Pinpoint the cell where the given text exists, returning its (x, y) midpoint coordinate. 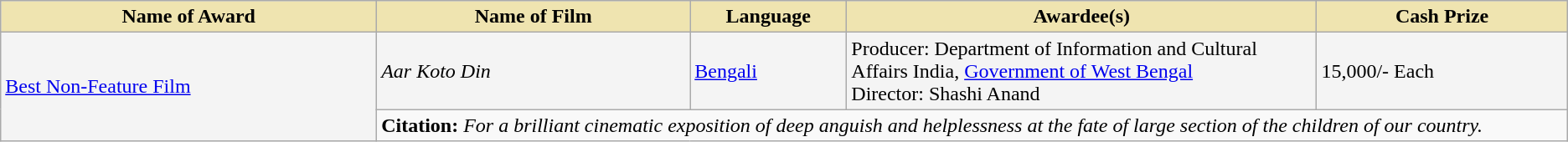
Name of Award (189, 17)
Citation: For a brilliant cinematic exposition of deep anguish and helplessness at the fate of large section of the children of our country. (972, 125)
Bengali (769, 71)
Producer: Department of Information and Cultural Affairs India, Government of West BengalDirector: Shashi Anand (1082, 71)
15,000/- Each (1442, 71)
Awardee(s) (1082, 17)
Name of Film (534, 17)
Aar Koto Din (534, 71)
Cash Prize (1442, 17)
Language (769, 17)
Best Non-Feature Film (189, 87)
